Pinpoint the cell where the given text exists, returning its (X, Y) midpoint coordinate. 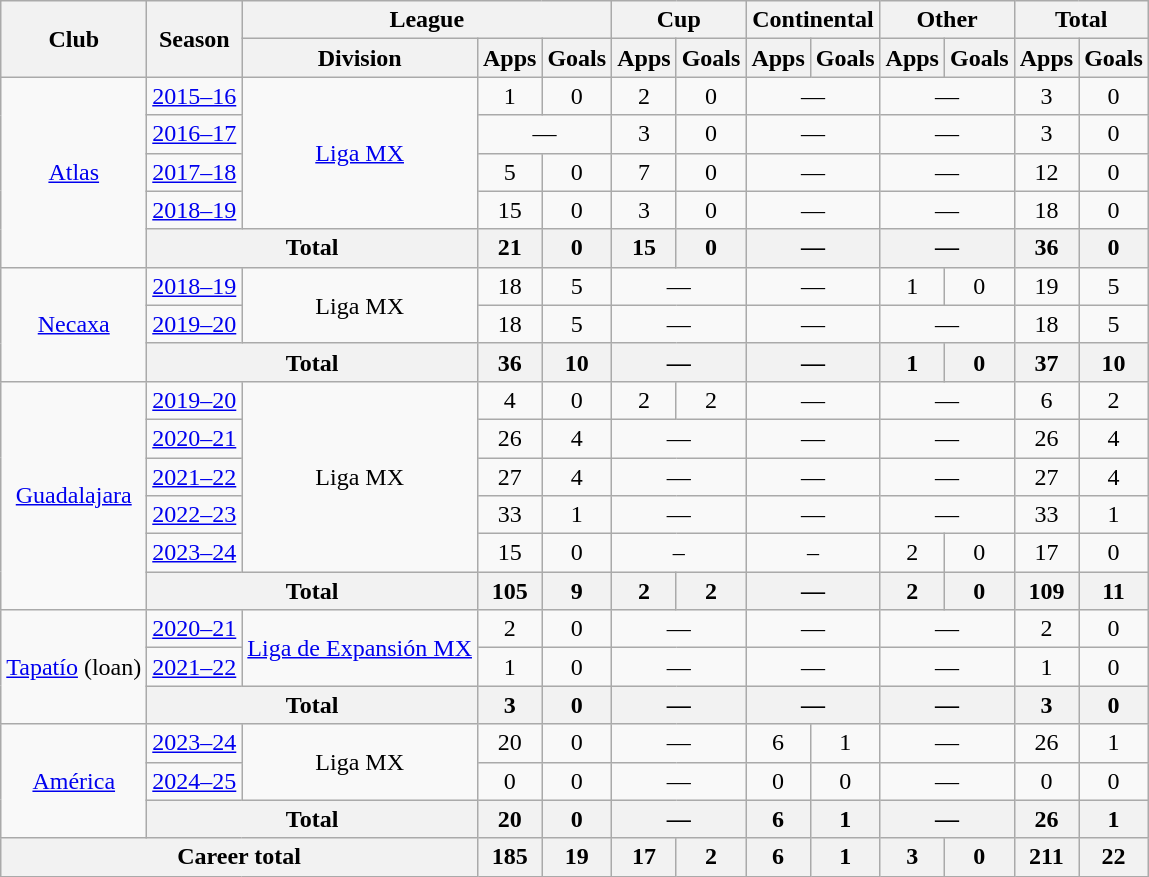
Other (947, 20)
11 (1114, 591)
2017–18 (194, 172)
105 (509, 591)
Club (74, 39)
12 (1046, 172)
Continental (813, 20)
Career total (240, 857)
Liga de Expansión MX (360, 648)
Division (360, 58)
2015–16 (194, 96)
Season (194, 39)
Necaxa (74, 324)
2024–25 (194, 781)
América (74, 781)
37 (1046, 362)
9 (577, 591)
Tapatío (loan) (74, 667)
109 (1046, 591)
22 (1114, 857)
2016–17 (194, 134)
Atlas (74, 172)
Guadalajara (74, 495)
Cup (679, 20)
2022–23 (194, 515)
7 (644, 172)
185 (509, 857)
211 (1046, 857)
League (427, 20)
21 (509, 248)
